Output the [X, Y] coordinate of the center of the cell containing the given text.  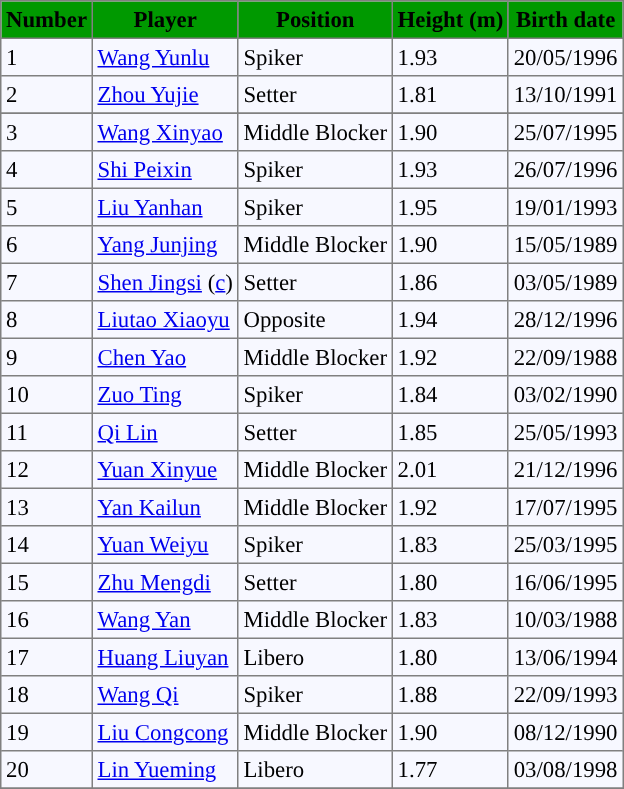
Birth date [565, 20]
1.81 [450, 95]
13 [47, 507]
20/05/1996 [565, 57]
2 [47, 95]
1.84 [450, 395]
16/06/1995 [565, 582]
Zuo Ting [165, 395]
Wang Yunlu [165, 57]
Shi Peixin [165, 170]
15 [47, 582]
10 [47, 395]
4 [47, 170]
1.88 [450, 695]
25/07/1995 [565, 132]
19/01/1993 [565, 207]
Liu Congcong [165, 732]
03/08/1998 [565, 770]
Yan Kailun [165, 507]
Zhou Yujie [165, 95]
25/03/1995 [565, 545]
6 [47, 245]
12 [47, 470]
16 [47, 620]
13/10/1991 [565, 95]
Chen Yao [165, 357]
Yuan Xinyue [165, 470]
14 [47, 545]
8 [47, 320]
Opposite [315, 320]
Yang Junjing [165, 245]
Zhu Mengdi [165, 582]
Qi Lin [165, 432]
1.77 [450, 770]
Position [315, 20]
Huang Liuyan [165, 657]
17/07/1995 [565, 507]
26/07/1996 [565, 170]
1 [47, 57]
28/12/1996 [565, 320]
03/05/1989 [565, 282]
Lin Yueming [165, 770]
1.95 [450, 207]
Player [165, 20]
Liu Yanhan [165, 207]
22/09/1988 [565, 357]
1.85 [450, 432]
1.94 [450, 320]
Wang Xinyao [165, 132]
11 [47, 432]
15/05/1989 [565, 245]
03/02/1990 [565, 395]
17 [47, 657]
19 [47, 732]
Liutao Xiaoyu [165, 320]
Yuan Weiyu [165, 545]
25/05/1993 [565, 432]
5 [47, 207]
Wang Qi [165, 695]
7 [47, 282]
Wang Yan [165, 620]
13/06/1994 [565, 657]
Number [47, 20]
08/12/1990 [565, 732]
Shen Jingsi (c) [165, 282]
1.86 [450, 282]
Height (m) [450, 20]
21/12/1996 [565, 470]
18 [47, 695]
10/03/1988 [565, 620]
2.01 [450, 470]
3 [47, 132]
20 [47, 770]
9 [47, 357]
22/09/1993 [565, 695]
